For the text-containing cell, return its midpoint in [x, y] coordinate format. 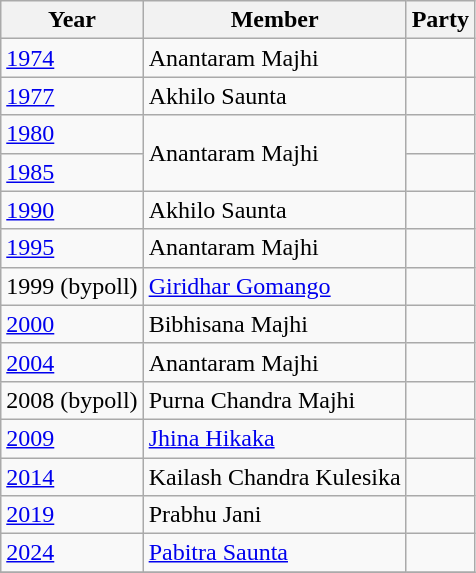
1974 [72, 58]
2004 [72, 362]
Giridhar Gomango [274, 286]
1980 [72, 134]
2009 [72, 438]
Year [72, 20]
Kailash Chandra Kulesika [274, 477]
1999 (bypoll) [72, 286]
Member [274, 20]
1990 [72, 210]
Jhina Hikaka [274, 438]
1985 [72, 172]
Party [440, 20]
2024 [72, 553]
2014 [72, 477]
2019 [72, 515]
2000 [72, 324]
Pabitra Saunta [274, 553]
Prabhu Jani [274, 515]
1995 [72, 248]
Bibhisana Majhi [274, 324]
2008 (bypoll) [72, 400]
Purna Chandra Majhi [274, 400]
1977 [72, 96]
